Detect which cell encompasses the target text, then output its [X, Y] center coordinate. 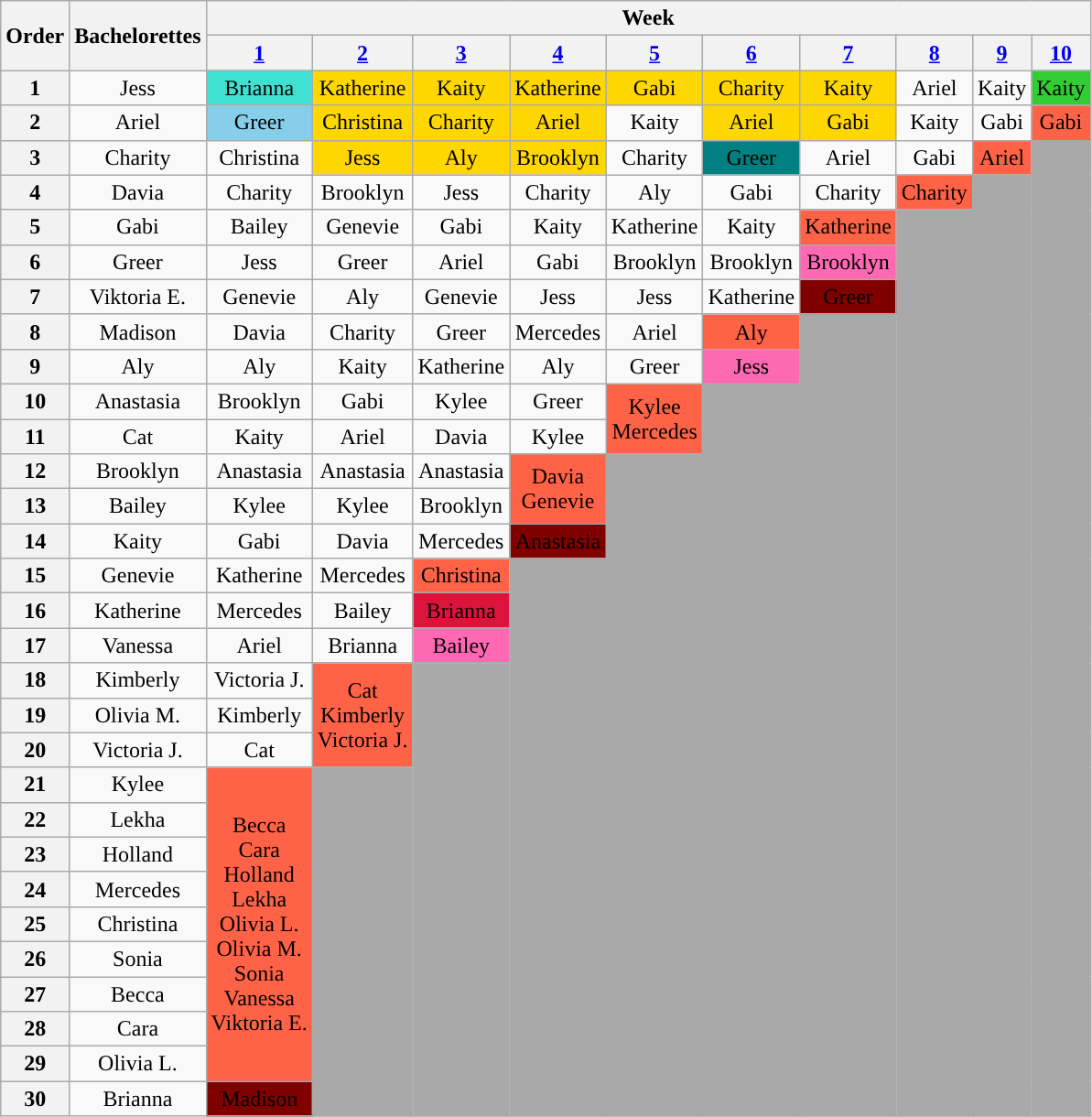
Olivia L. [137, 1064]
BeccaCaraHollandLekhaOlivia L.Olivia M.SoniaVanessaViktoria E. [259, 925]
Week [648, 18]
Olivia M. [137, 715]
Sonia [137, 959]
21 [35, 785]
29 [35, 1064]
Cara [137, 1029]
Holland [137, 854]
Becca [137, 993]
Vanessa [137, 645]
27 [35, 993]
13 [35, 506]
Lekha [137, 819]
Order [35, 36]
23 [35, 854]
24 [35, 889]
16 [35, 611]
22 [35, 819]
Bachelorettes [137, 36]
CatKimberlyVictoria J. [362, 715]
KyleeMercedes [654, 418]
19 [35, 715]
28 [35, 1029]
30 [35, 1099]
15 [35, 576]
14 [35, 541]
18 [35, 680]
26 [35, 959]
25 [35, 924]
12 [35, 472]
Viktoria E. [137, 297]
17 [35, 645]
11 [35, 437]
20 [35, 750]
DaviaGenevie [558, 489]
